Output the [X, Y] coordinate of the center of the cell containing the given text.  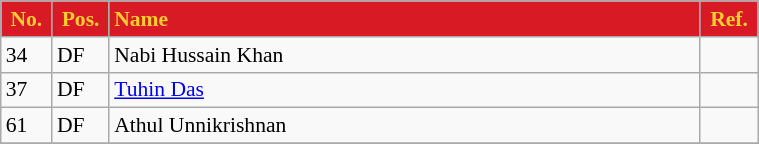
No. [26, 19]
Name [404, 19]
Nabi Hussain Khan [404, 55]
61 [26, 126]
Pos. [80, 19]
Tuhin Das [404, 90]
34 [26, 55]
Ref. [728, 19]
37 [26, 90]
Athul Unnikrishnan [404, 126]
